From the cell containing the given text, extract its center point as [X, Y] coordinate. 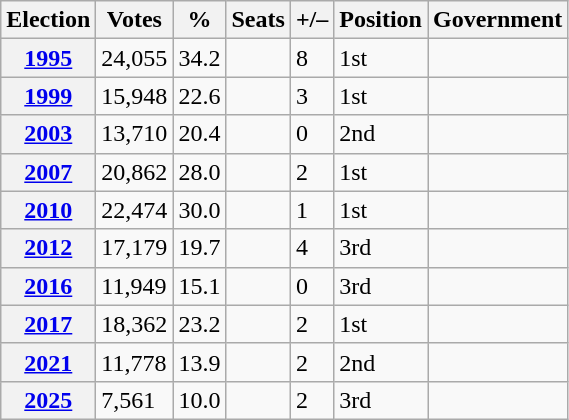
13.9 [200, 362]
Votes [134, 20]
11,949 [134, 286]
34.2 [200, 58]
19.7 [200, 248]
1995 [48, 58]
22,474 [134, 210]
2007 [48, 172]
20.4 [200, 134]
11,778 [134, 362]
24,055 [134, 58]
Election [48, 20]
3 [312, 96]
13,710 [134, 134]
18,362 [134, 324]
8 [312, 58]
4 [312, 248]
17,179 [134, 248]
22.6 [200, 96]
28.0 [200, 172]
Seats [258, 20]
10.0 [200, 400]
1 [312, 210]
30.0 [200, 210]
+/– [312, 20]
23.2 [200, 324]
2003 [48, 134]
15.1 [200, 286]
2021 [48, 362]
2012 [48, 248]
15,948 [134, 96]
1999 [48, 96]
7,561 [134, 400]
2010 [48, 210]
20,862 [134, 172]
% [200, 20]
2016 [48, 286]
2017 [48, 324]
Government [498, 20]
Position [381, 20]
2025 [48, 400]
